Detect which cell encompasses the target text, then output its [x, y] center coordinate. 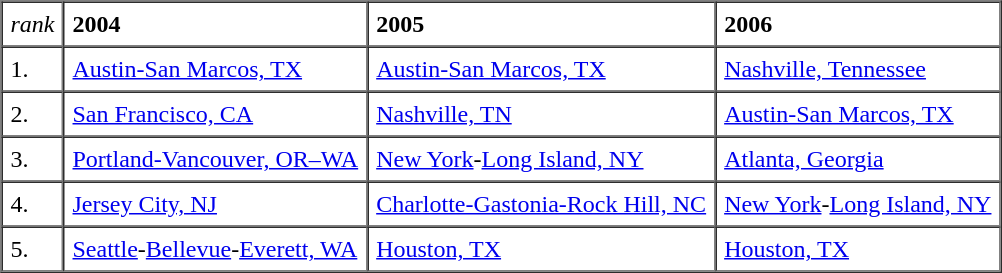
rank [33, 24]
Jersey City, NJ [216, 204]
Nashville, Tennessee [858, 68]
2005 [541, 24]
1. [33, 68]
Nashville, TN [541, 114]
2006 [858, 24]
5. [33, 248]
4. [33, 204]
3. [33, 158]
Atlanta, Georgia [858, 158]
Seattle-Bellevue-Everett, WA [216, 248]
2004 [216, 24]
San Francisco, CA [216, 114]
Charlotte-Gastonia-Rock Hill, NC [541, 204]
2. [33, 114]
Portland-Vancouver, OR–WA [216, 158]
